Locate the cell with the specified text and output its [x, y] center coordinate. 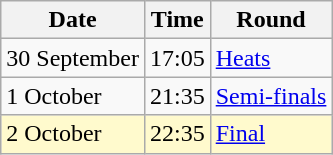
Round [271, 20]
2 October [73, 134]
30 September [73, 58]
17:05 [177, 58]
22:35 [177, 134]
21:35 [177, 96]
Final [271, 134]
Date [73, 20]
Heats [271, 58]
Semi-finals [271, 96]
1 October [73, 96]
Time [177, 20]
